Search for the cell housing the specified text and yield its [X, Y] center coordinate. 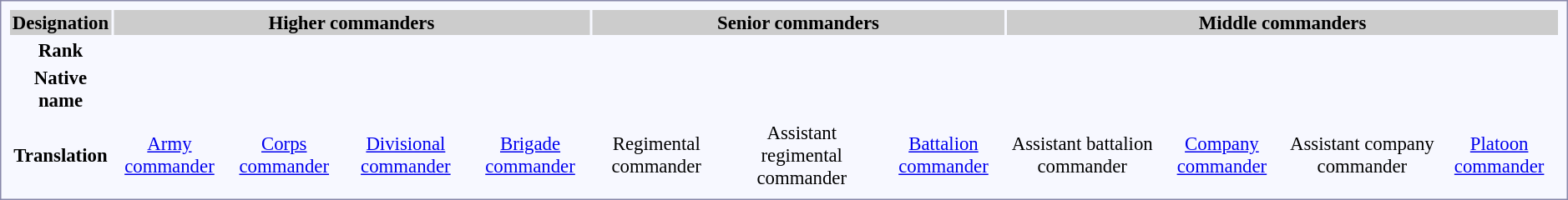
Brigade commander [530, 155]
Regimental commander [656, 155]
Rank [60, 50]
Assistant company commander [1362, 155]
Senior commanders [798, 22]
Assistant battalion commander [1082, 155]
Assistant regimental commander [802, 155]
Divisional commander [406, 155]
Army commander [169, 155]
Translation [60, 155]
Native name [60, 88]
Battalion commander [943, 155]
Higher commanders [352, 22]
Company commander [1222, 155]
Corps commander [284, 155]
Designation [60, 22]
Middle commanders [1282, 22]
Platoon commander [1500, 155]
